Pinpoint the cell where the given text exists, returning its [x, y] midpoint coordinate. 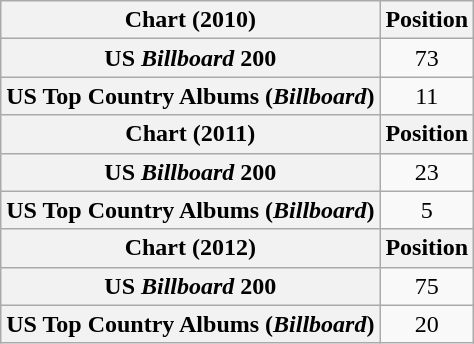
23 [427, 172]
Chart (2011) [190, 134]
20 [427, 324]
73 [427, 58]
75 [427, 286]
Chart (2010) [190, 20]
Chart (2012) [190, 248]
5 [427, 210]
11 [427, 96]
